Identify which cell holds the provided text, then report its [X, Y] central coordinate. 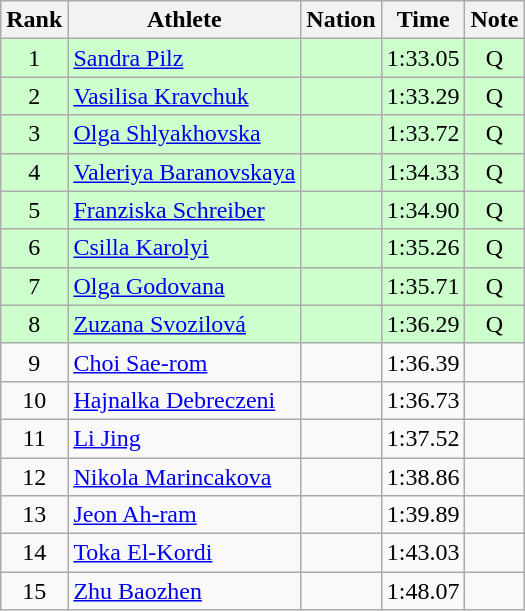
6 [34, 248]
1:43.03 [423, 553]
Franziska Schreiber [184, 210]
Li Jing [184, 438]
13 [34, 515]
1:37.52 [423, 438]
Note [494, 20]
14 [34, 553]
Time [423, 20]
1:34.33 [423, 172]
Sandra Pilz [184, 58]
Rank [34, 20]
11 [34, 438]
1:33.72 [423, 134]
Nikola Marincakova [184, 477]
Athlete [184, 20]
8 [34, 324]
1:36.29 [423, 324]
Toka El-Kordi [184, 553]
1 [34, 58]
1:34.90 [423, 210]
7 [34, 286]
1:38.86 [423, 477]
Vasilisa Kravchuk [184, 96]
1:39.89 [423, 515]
1:35.71 [423, 286]
1:36.39 [423, 362]
Hajnalka Debreczeni [184, 400]
5 [34, 210]
15 [34, 591]
Csilla Karolyi [184, 248]
1:36.73 [423, 400]
2 [34, 96]
Nation [341, 20]
1:33.29 [423, 96]
Olga Godovana [184, 286]
1:48.07 [423, 591]
Valeriya Baranovskaya [184, 172]
Zuzana Svozilová [184, 324]
4 [34, 172]
3 [34, 134]
Choi Sae-rom [184, 362]
9 [34, 362]
1:33.05 [423, 58]
Jeon Ah-ram [184, 515]
Zhu Baozhen [184, 591]
10 [34, 400]
Olga Shlyakhovska [184, 134]
1:35.26 [423, 248]
12 [34, 477]
